Determine the (x, y) coordinate at the center of the cell enclosing the given text.  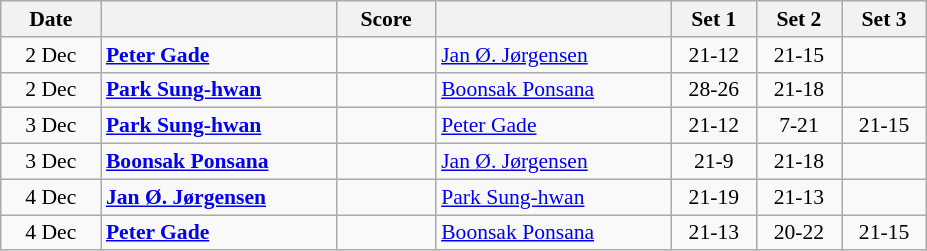
Set 3 (884, 19)
Set 2 (798, 19)
Date (51, 19)
Score (386, 19)
7-21 (798, 126)
21-9 (714, 162)
Set 1 (714, 19)
28-26 (714, 90)
20-22 (798, 233)
21-19 (714, 197)
